Scan for the cell matching the given text and deliver its (x, y) coordinate at center. 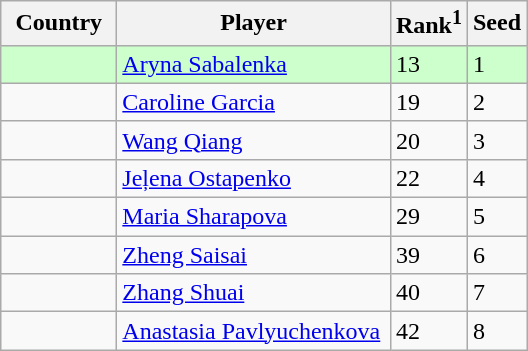
3 (496, 140)
Seed (496, 24)
Jeļena Ostapenko (254, 178)
39 (428, 255)
20 (428, 140)
Caroline Garcia (254, 102)
6 (496, 255)
4 (496, 178)
Aryna Sabalenka (254, 64)
Maria Sharapova (254, 217)
Rank1 (428, 24)
19 (428, 102)
42 (428, 331)
1 (496, 64)
7 (496, 293)
Zheng Saisai (254, 255)
Player (254, 24)
Wang Qiang (254, 140)
Country (59, 24)
8 (496, 331)
29 (428, 217)
2 (496, 102)
5 (496, 217)
Zhang Shuai (254, 293)
Anastasia Pavlyuchenkova (254, 331)
13 (428, 64)
40 (428, 293)
22 (428, 178)
